Output the [x, y] coordinate of the center of the cell containing the given text.  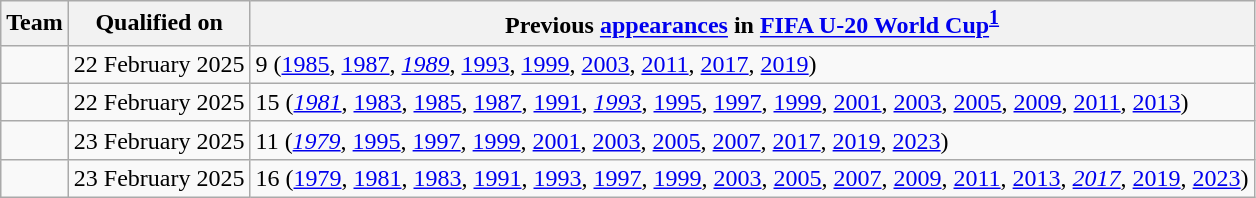
Team [35, 24]
11 (1979, 1995, 1997, 1999, 2001, 2003, 2005, 2007, 2017, 2019, 2023) [752, 140]
Previous appearances in FIFA U-20 World Cup1 [752, 24]
9 (1985, 1987, 1989, 1993, 1999, 2003, 2011, 2017, 2019) [752, 64]
15 (1981, 1983, 1985, 1987, 1991, 1993, 1995, 1997, 1999, 2001, 2003, 2005, 2009, 2011, 2013) [752, 102]
Qualified on [159, 24]
16 (1979, 1981, 1983, 1991, 1993, 1997, 1999, 2003, 2005, 2007, 2009, 2011, 2013, 2017, 2019, 2023) [752, 178]
